Scan for the cell matching the given text and deliver its (X, Y) coordinate at center. 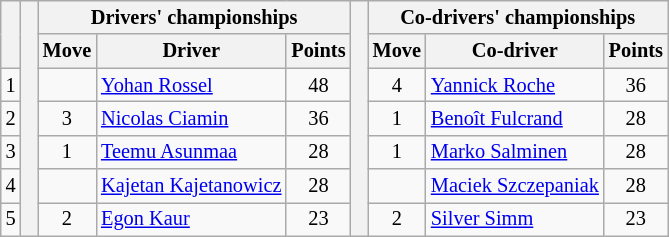
Maciek Szczepaniak (515, 186)
Yohan Rossel (191, 85)
Kajetan Kajetanowicz (191, 186)
Nicolas Ciamin (191, 118)
Co-driver (515, 51)
Egon Kaur (191, 219)
Driver (191, 51)
48 (318, 85)
5 (11, 219)
Drivers' championships (194, 17)
Silver Simm (515, 219)
Co-drivers' championships (518, 17)
Yannick Roche (515, 85)
Benoît Fulcrand (515, 118)
Teemu Asunmaa (191, 152)
Marko Salminen (515, 152)
